Pinpoint the cell where the given text exists, returning its [x, y] midpoint coordinate. 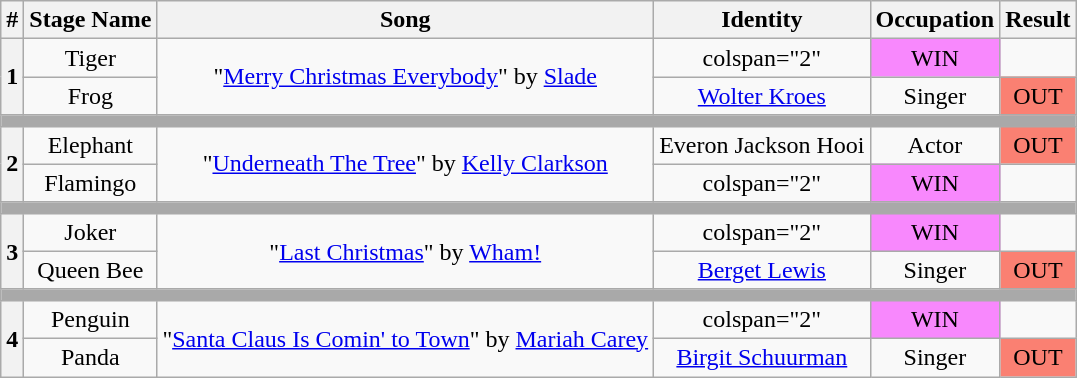
Actor [935, 145]
Occupation [935, 20]
Identity [762, 20]
"Underneath The Tree" by Kelly Clarkson [406, 164]
Flamingo [90, 183]
Song [406, 20]
Queen Bee [90, 270]
Stage Name [90, 20]
3 [12, 251]
Everon Jackson Hooi [762, 145]
# [12, 20]
Joker [90, 232]
Tiger [90, 58]
"Merry Christmas Everybody" by Slade [406, 77]
"Santa Claus Is Comin' to Town" by Mariah Carey [406, 338]
2 [12, 164]
Birgit Schuurman [762, 357]
4 [12, 338]
1 [12, 77]
Elephant [90, 145]
"Last Christmas" by Wham! [406, 251]
Penguin [90, 319]
Panda [90, 357]
Wolter Kroes [762, 96]
Frog [90, 96]
Result [1038, 20]
Berget Lewis [762, 270]
